For the text-containing cell, return its midpoint in (X, Y) coordinate format. 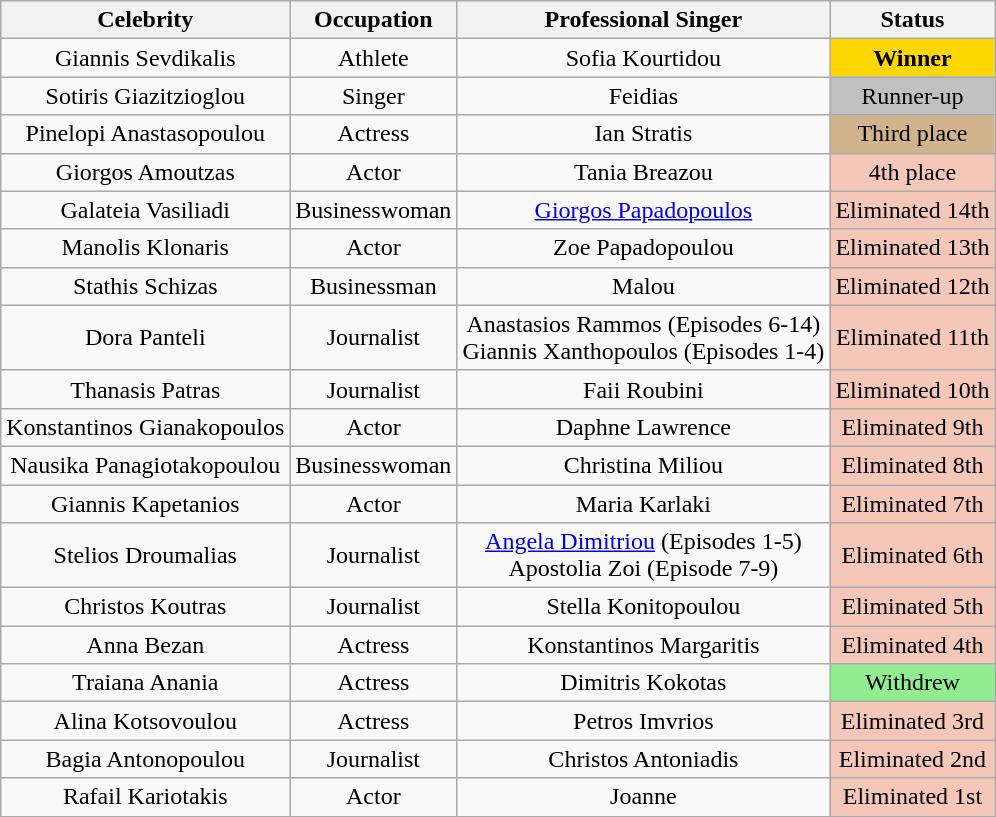
Thanasis Patras (146, 389)
Eliminated 7th (912, 503)
Rafail Kariotakis (146, 797)
Eliminated 2nd (912, 759)
Anna Bezan (146, 645)
Konstantinos Gianakopoulos (146, 427)
Galateia Vasiliadi (146, 210)
4th place (912, 172)
Stella Konitopoulou (644, 607)
Giorgos Papadopoulos (644, 210)
Ian Stratis (644, 134)
Sotiris Giazitzioglou (146, 96)
Singer (374, 96)
Christos Antoniadis (644, 759)
Giorgos Amoutzas (146, 172)
Malou (644, 286)
Maria Karlaki (644, 503)
Status (912, 20)
Eliminated 11th (912, 338)
Dora Panteli (146, 338)
Bagia Antonopoulou (146, 759)
Giannis Kapetanios (146, 503)
Zoe Papadopoulou (644, 248)
Eliminated 12th (912, 286)
Stelios Droumalias (146, 556)
Daphne Lawrence (644, 427)
Winner (912, 58)
Eliminated 8th (912, 465)
Occupation (374, 20)
Petros Imvrios (644, 721)
Third place (912, 134)
Christina Miliou (644, 465)
Giannis Sevdikalis (146, 58)
Eliminated 3rd (912, 721)
Eliminated 6th (912, 556)
Feidias (644, 96)
Eliminated 9th (912, 427)
Sofia Kourtidou (644, 58)
Celebrity (146, 20)
Eliminated 1st (912, 797)
Konstantinos Margaritis (644, 645)
Eliminated 4th (912, 645)
Eliminated 5th (912, 607)
Tania Breazou (644, 172)
Eliminated 14th (912, 210)
Withdrew (912, 683)
Professional Singer (644, 20)
Businessman (374, 286)
Manolis Klonaris (146, 248)
Dimitris Kokotas (644, 683)
Runner-up (912, 96)
Anastasios Rammos (Episodes 6-14)Giannis Xanthopoulos (Episodes 1-4) (644, 338)
Christos Koutras (146, 607)
Faii Roubini (644, 389)
Eliminated 10th (912, 389)
Angela Dimitriou (Episodes 1-5)Apostolia Zoi (Episode 7-9) (644, 556)
Nausika Panagiotakopoulou (146, 465)
Traiana Anania (146, 683)
Joanne (644, 797)
Athlete (374, 58)
Eliminated 13th (912, 248)
Pinelopi Anastasopoulou (146, 134)
Stathis Schizas (146, 286)
Alina Kotsovoulou (146, 721)
